Identify which cell holds the provided text, then report its (x, y) central coordinate. 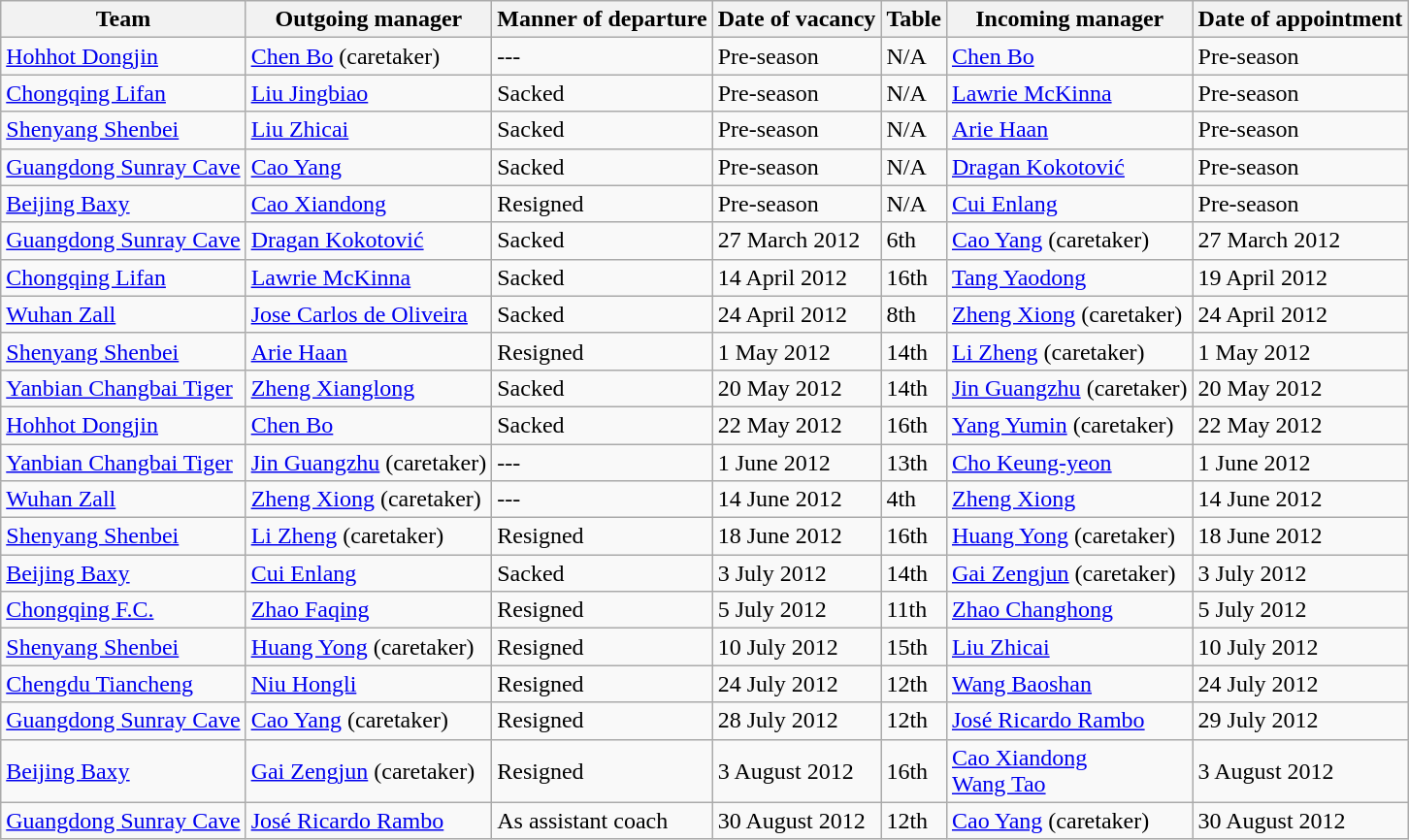
Yang Yumin (caretaker) (1069, 425)
Wang Baoshan (1069, 684)
Zhao Changhong (1069, 610)
Niu Hongli (369, 684)
19 April 2012 (1300, 277)
Date of appointment (1300, 19)
Chen Bo (caretaker) (369, 56)
Incoming manager (1069, 19)
15th (914, 647)
Zheng Xiong (1069, 500)
Chongqing F.C. (123, 610)
13th (914, 463)
Zhao Faqing (369, 610)
Liu Jingbiao (369, 93)
Cao Yang (369, 167)
Cao Xiandong (369, 204)
Zheng Xianglong (369, 388)
28 July 2012 (797, 721)
29 July 2012 (1300, 721)
11th (914, 610)
Jose Carlos de Oliveira (369, 314)
6th (914, 241)
Chengdu Tiancheng (123, 684)
Manner of departure (602, 19)
4th (914, 500)
8th (914, 314)
14 April 2012 (797, 277)
Team (123, 19)
Date of vacancy (797, 19)
Tang Yaodong (1069, 277)
As assistant coach (602, 821)
Cho Keung-yeon (1069, 463)
Table (914, 19)
Outgoing manager (369, 19)
Cao Xiandong Wang Tao (1069, 770)
